Extract the [x, y] coordinate from the center of the cell holding the provided text.  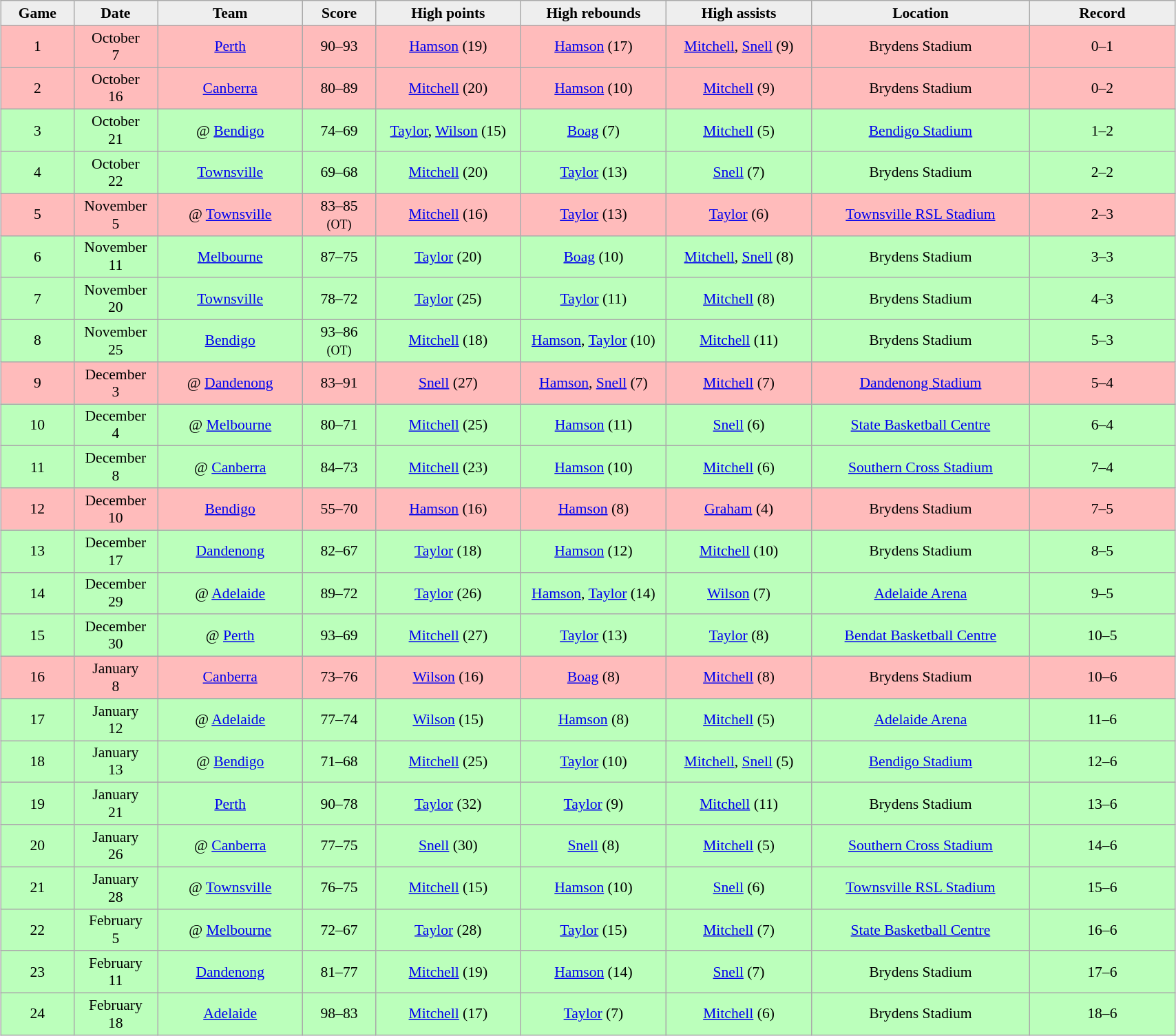
77–75 [339, 845]
January 26 [116, 845]
Boag (10) [594, 256]
18 [38, 761]
3–3 [1102, 256]
Date [116, 13]
10 [38, 425]
Adelaide [230, 1015]
5–4 [1102, 383]
Taylor (15) [594, 929]
Hamson (12) [594, 551]
December 4 [116, 425]
Game [38, 13]
Graham (4) [738, 509]
9 [38, 383]
Bendat Basketball Centre [921, 636]
14 [38, 593]
0–1 [1102, 47]
Hamson (17) [594, 47]
84–73 [339, 467]
Hamson (16) [448, 509]
Taylor (20) [448, 256]
17–6 [1102, 972]
Mitchell (17) [448, 1015]
14–6 [1102, 845]
High assists [738, 13]
@ Dandenong [230, 383]
13 [38, 551]
Snell (30) [448, 845]
Taylor (11) [594, 299]
Mitchell, Snell (9) [738, 47]
Taylor, Wilson (15) [448, 131]
October 22 [116, 172]
Taylor (28) [448, 929]
21 [38, 888]
2 [38, 88]
20 [38, 845]
Taylor (26) [448, 593]
69–68 [339, 172]
High rebounds [594, 13]
80–71 [339, 425]
55–70 [339, 509]
Taylor (6) [738, 215]
10–6 [1102, 677]
Mitchell (19) [448, 972]
@ Perth [230, 636]
83–85 (OT) [339, 215]
January 21 [116, 804]
98–83 [339, 1015]
18–6 [1102, 1015]
73–76 [339, 677]
Wilson (7) [738, 593]
Hamson (19) [448, 47]
22 [38, 929]
Hamson, Taylor (14) [594, 593]
16 [38, 677]
Location [921, 13]
Mitchell, Snell (5) [738, 761]
1 [38, 47]
17 [38, 720]
24 [38, 1015]
December 17 [116, 551]
Hamson, Snell (7) [594, 383]
Mitchell (15) [448, 888]
74–69 [339, 131]
90–93 [339, 47]
Taylor (8) [738, 636]
Mitchell (23) [448, 467]
November 5 [116, 215]
80–89 [339, 88]
7 [38, 299]
81–77 [339, 972]
9–5 [1102, 593]
16–6 [1102, 929]
3 [38, 131]
19 [38, 804]
5 [38, 215]
Wilson (15) [448, 720]
Taylor (7) [594, 1015]
Dandenong Stadium [921, 383]
Melbourne [230, 256]
23 [38, 972]
October 7 [116, 47]
Mitchell (16) [448, 215]
High points [448, 13]
4 [38, 172]
Mitchell (10) [738, 551]
10–5 [1102, 636]
7–4 [1102, 467]
90–78 [339, 804]
February 5 [116, 929]
8–5 [1102, 551]
Mitchell, Snell (8) [738, 256]
Snell (8) [594, 845]
Hamson (11) [594, 425]
7–5 [1102, 509]
82–67 [339, 551]
November 20 [116, 299]
Wilson (16) [448, 677]
Taylor (18) [448, 551]
January 12 [116, 720]
January 13 [116, 761]
Mitchell (27) [448, 636]
11–6 [1102, 720]
6 [38, 256]
15–6 [1102, 888]
78–72 [339, 299]
83–91 [339, 383]
October 21 [116, 131]
Score [339, 13]
December 10 [116, 509]
89–72 [339, 593]
6–4 [1102, 425]
January 28 [116, 888]
Taylor (10) [594, 761]
Boag (8) [594, 677]
4–3 [1102, 299]
Mitchell (18) [448, 341]
76–75 [339, 888]
December 3 [116, 383]
11 [38, 467]
February 11 [116, 972]
Taylor (25) [448, 299]
Taylor (32) [448, 804]
87–75 [339, 256]
0–2 [1102, 88]
77–74 [339, 720]
12 [38, 509]
5–3 [1102, 341]
Boag (7) [594, 131]
2–3 [1102, 215]
Taylor (9) [594, 804]
Team [230, 13]
15 [38, 636]
Mitchell (9) [738, 88]
1–2 [1102, 131]
13–6 [1102, 804]
February 18 [116, 1015]
Snell (27) [448, 383]
January 8 [116, 677]
12–6 [1102, 761]
Hamson (14) [594, 972]
November 11 [116, 256]
93–69 [339, 636]
December 30 [116, 636]
Hamson, Taylor (10) [594, 341]
93–86 (OT) [339, 341]
November 25 [116, 341]
December 29 [116, 593]
72–67 [339, 929]
October 16 [116, 88]
2–2 [1102, 172]
December 8 [116, 467]
71–68 [339, 761]
Record [1102, 13]
8 [38, 341]
